Detect which cell encompasses the target text, then output its [X, Y] center coordinate. 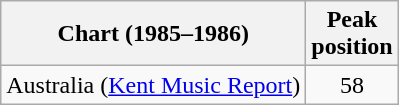
Australia (Kent Music Report) [154, 85]
Chart (1985–1986) [154, 34]
Peakposition [352, 34]
58 [352, 85]
